Output the [X, Y] coordinate of the center of the cell containing the given text.  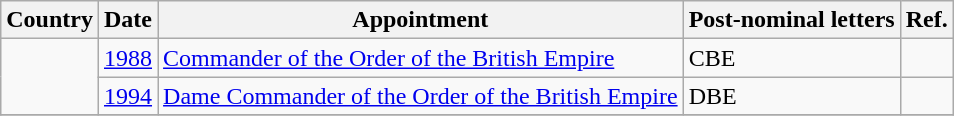
Country [50, 20]
Date [128, 20]
DBE [792, 96]
Post-nominal letters [792, 20]
1988 [128, 58]
CBE [792, 58]
Commander of the Order of the British Empire [421, 58]
Ref. [926, 20]
1994 [128, 96]
Dame Commander of the Order of the British Empire [421, 96]
Appointment [421, 20]
